Find where the given text appears and provide that cell's center as [X, Y] coordinate. 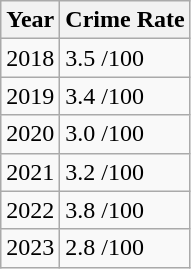
2019 [30, 96]
3.2 /100 [125, 172]
Year [30, 20]
3.4 /100 [125, 96]
2022 [30, 210]
3.8 /100 [125, 210]
3.5 /100 [125, 58]
2.8 /100 [125, 248]
Crime Rate [125, 20]
3.0 /100 [125, 134]
2023 [30, 248]
2021 [30, 172]
2020 [30, 134]
2018 [30, 58]
